Identify which cell holds the provided text, then report its [X, Y] central coordinate. 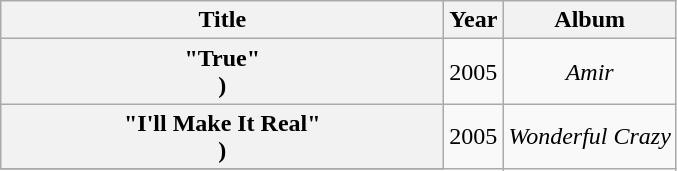
Wonderful Crazy [590, 136]
"True") [222, 72]
Year [474, 20]
Amir [590, 72]
Title [222, 20]
"I'll Make It Real") [222, 136]
Album [590, 20]
